Identify which cell holds the provided text, then report its (X, Y) central coordinate. 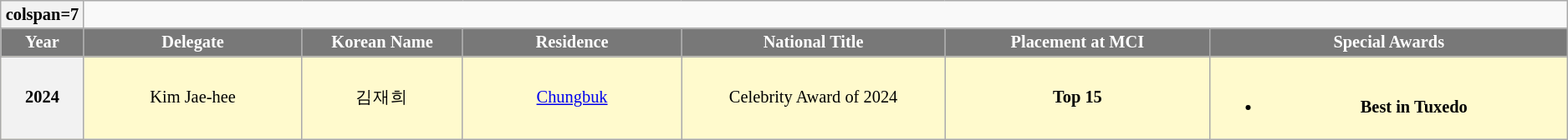
Chungbuk (572, 97)
Placement at MCI (1077, 42)
2024 (42, 97)
Celebrity Award of 2024 (813, 97)
Special Awards (1389, 42)
Delegate (192, 42)
colspan=7 (42, 14)
Korean Name (382, 42)
Kim Jae-hee (192, 97)
National Title (813, 42)
Top 15 (1077, 97)
Year (42, 42)
Residence (572, 42)
김재희 (382, 97)
Best in Tuxedo (1389, 97)
